Scan for the cell matching the given text and deliver its (x, y) coordinate at center. 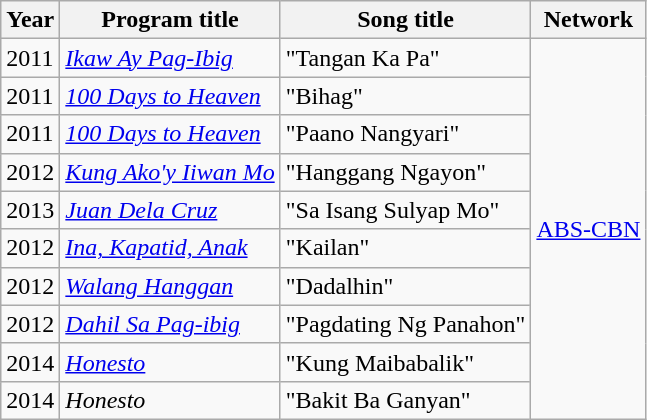
Ikaw Ay Pag-Ibig (170, 58)
"Hanggang Ngayon" (406, 172)
Network (588, 20)
"Dadalhin" (406, 286)
Ina, Kapatid, Anak (170, 248)
Program title (170, 20)
"Sa Isang Sulyap Mo" (406, 210)
"Kung Maibabalik" (406, 362)
"Bakit Ba Ganyan" (406, 400)
Kung Ako'y Iiwan Mo (170, 172)
"Bihag" (406, 96)
ABS-CBN (588, 230)
2013 (30, 210)
Song title (406, 20)
"Pagdating Ng Panahon" (406, 324)
Dahil Sa Pag-ibig (170, 324)
Walang Hanggan (170, 286)
"Tangan Ka Pa" (406, 58)
Year (30, 20)
Juan Dela Cruz (170, 210)
"Paano Nangyari" (406, 134)
"Kailan" (406, 248)
